Scan for the cell matching the given text and deliver its (x, y) coordinate at center. 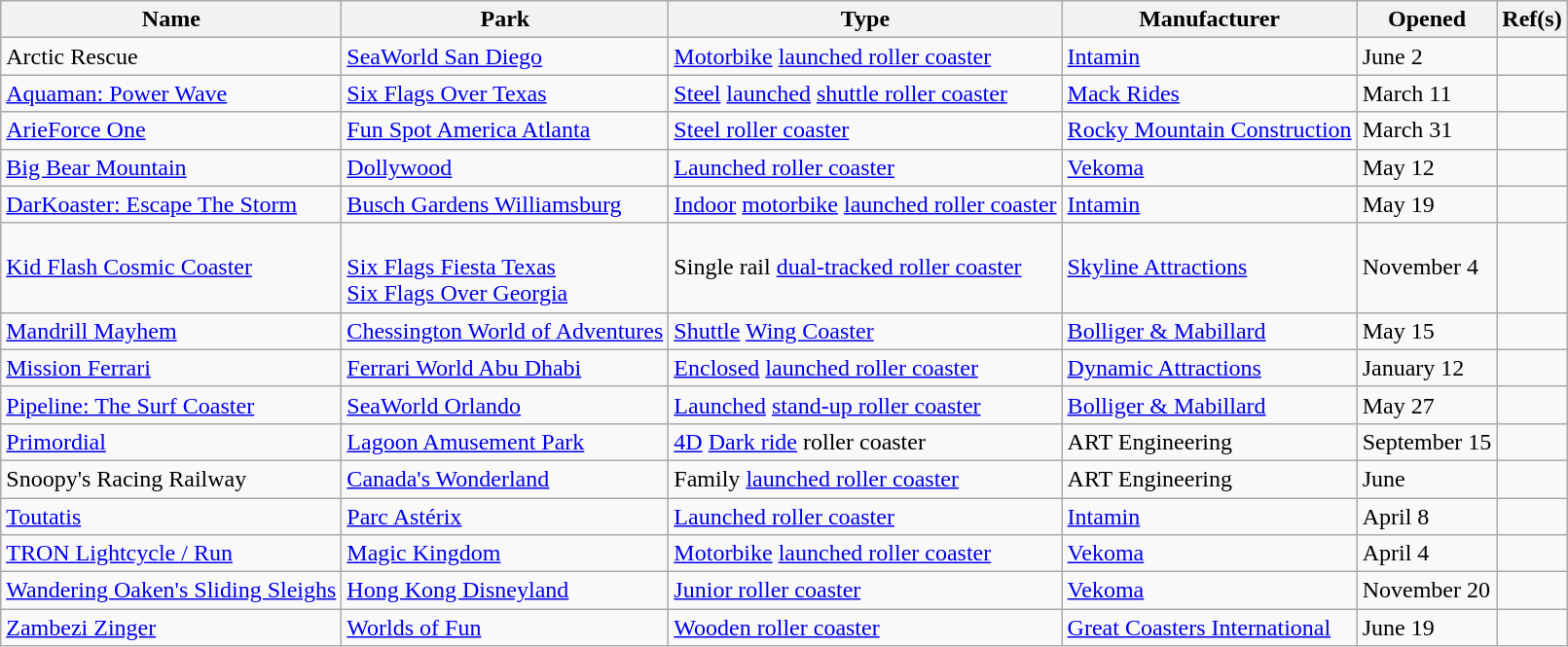
Arctic Rescue (171, 56)
June 2 (1427, 56)
June (1427, 479)
Aquaman: Power Wave (171, 93)
Canada's Wonderland (505, 479)
Skyline Attractions (1209, 268)
Mandrill Mayhem (171, 331)
Busch Gardens Williamsburg (505, 204)
Big Bear Mountain (171, 167)
November 4 (1427, 268)
March 31 (1427, 130)
Primordial (171, 442)
Lagoon Amusement Park (505, 442)
June 19 (1427, 628)
Snoopy's Racing Railway (171, 479)
May 15 (1427, 331)
Enclosed launched roller coaster (865, 368)
Dollywood (505, 167)
Zambezi Zinger (171, 628)
ArieForce One (171, 130)
Rocky Mountain Construction (1209, 130)
SeaWorld Orlando (505, 405)
Junior roller coaster (865, 591)
Toutatis (171, 517)
Steel launched shuttle roller coaster (865, 93)
Great Coasters International (1209, 628)
Single rail dual-tracked roller coaster (865, 268)
Ref(s) (1532, 19)
Hong Kong Disneyland (505, 591)
April 8 (1427, 517)
May 12 (1427, 167)
Dynamic Attractions (1209, 368)
Wandering Oaken's Sliding Sleighs (171, 591)
Kid Flash Cosmic Coaster (171, 268)
Six Flags Over Texas (505, 93)
May 19 (1427, 204)
April 4 (1427, 554)
November 20 (1427, 591)
Name (171, 19)
Mack Rides (1209, 93)
Mission Ferrari (171, 368)
Ferrari World Abu Dhabi (505, 368)
March 11 (1427, 93)
Opened (1427, 19)
Park (505, 19)
Wooden roller coaster (865, 628)
Shuttle Wing Coaster (865, 331)
September 15 (1427, 442)
SeaWorld San Diego (505, 56)
Six Flags Fiesta Texas Six Flags Over Georgia (505, 268)
Family launched roller coaster (865, 479)
Magic Kingdom (505, 554)
4D Dark ride roller coaster (865, 442)
Type (865, 19)
Steel roller coaster (865, 130)
Indoor motorbike launched roller coaster (865, 204)
Launched stand-up roller coaster (865, 405)
Manufacturer (1209, 19)
Worlds of Fun (505, 628)
DarKoaster: Escape The Storm (171, 204)
May 27 (1427, 405)
Chessington World of Adventures (505, 331)
Parc Astérix (505, 517)
TRON Lightcycle / Run (171, 554)
Pipeline: The Surf Coaster (171, 405)
January 12 (1427, 368)
Fun Spot America Atlanta (505, 130)
